For the text-containing cell, return its midpoint in [X, Y] coordinate format. 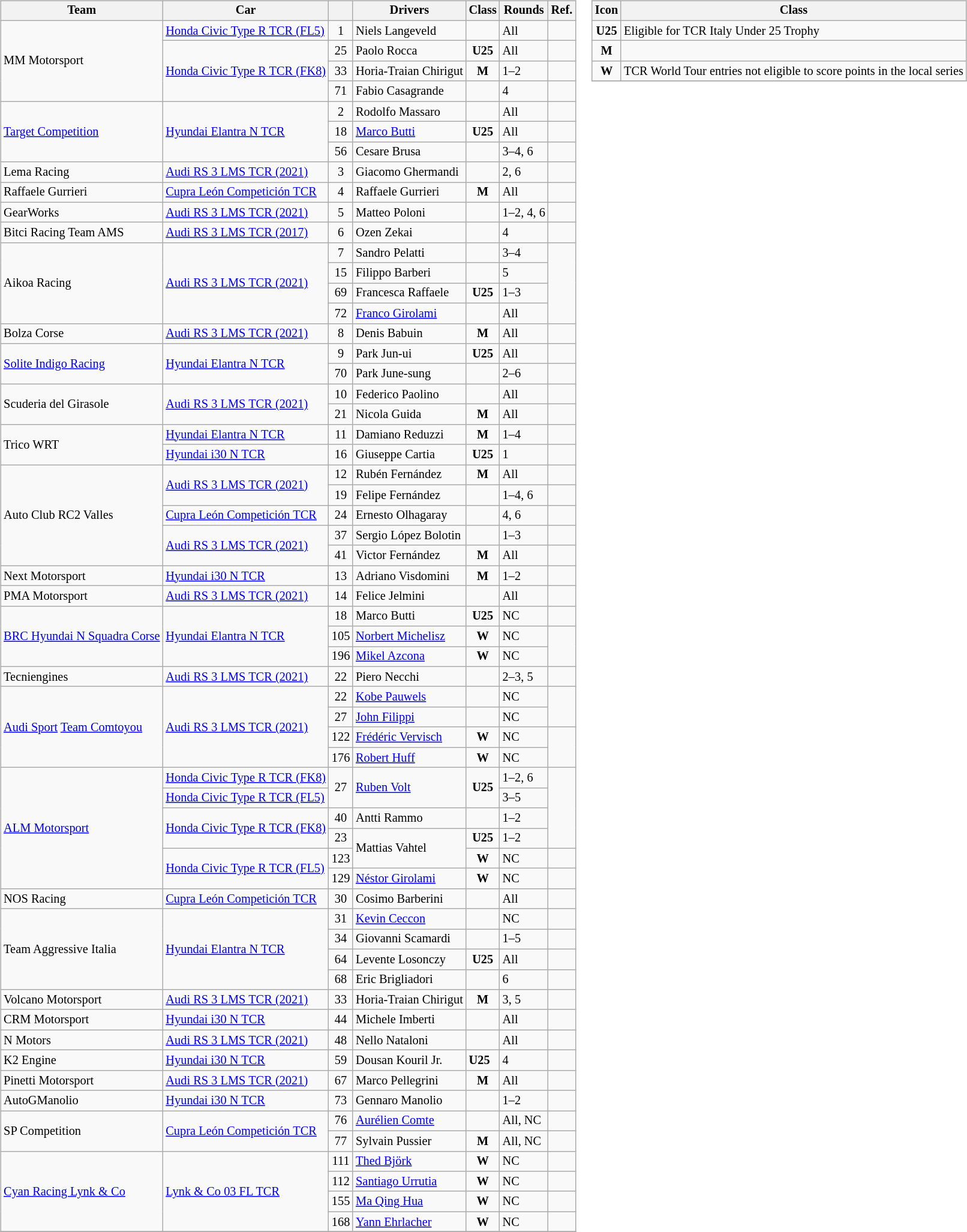
196 [341, 657]
Niels Langeveld [409, 31]
BRC Hyundai N Squadra Corse [82, 636]
41 [341, 555]
Néstor Girolami [409, 879]
1–5 [524, 939]
Frédéric Vervisch [409, 737]
68 [341, 979]
12 [341, 475]
Mikel Azcona [409, 657]
MM Motorsport [82, 61]
Eligible for TCR Italy Under 25 Trophy [794, 31]
105 [341, 636]
GearWorks [82, 212]
Pinetti Motorsport [82, 1080]
Paolo Rocca [409, 51]
Volcano Motorsport [82, 1000]
K2 Engine [82, 1060]
122 [341, 737]
Marco Pellegrini [409, 1080]
59 [341, 1060]
31 [341, 919]
Kobe Pauwels [409, 697]
Auto Club RC2 Valles [82, 515]
Solite Indigo Racing [82, 363]
Lema Racing [82, 172]
Rodolfo Massaro [409, 112]
Robert Huff [409, 758]
4, 6 [524, 515]
Gennaro Manolio [409, 1101]
2–3, 5 [524, 677]
3–5 [524, 798]
67 [341, 1080]
John Filippi [409, 717]
72 [341, 313]
1–2, 4, 6 [524, 212]
3, 5 [524, 1000]
AutoGManolio [82, 1101]
Santiago Urrutia [409, 1182]
Yann Ehrlacher [409, 1222]
Lynk & Co 03 FL TCR [246, 1191]
Ruben Volt [409, 788]
Matteo Poloni [409, 212]
Audi Sport Team Comtoyou [82, 727]
Victor Fernández [409, 555]
40 [341, 818]
Franco Girolami [409, 313]
Felice Jelmini [409, 596]
Trico WRT [82, 444]
Ozen Zekai [409, 233]
Michele Imberti [409, 1020]
Filippo Barberi [409, 273]
21 [341, 414]
11 [341, 434]
Drivers [409, 11]
70 [341, 374]
Aurélien Comte [409, 1121]
24 [341, 515]
Thed Björk [409, 1161]
Tecniengines [82, 677]
Giacomo Ghermandi [409, 172]
N Motors [82, 1040]
Cesare Brusa [409, 152]
Rounds [524, 11]
Piero Necchi [409, 677]
Dousan Kouril Jr. [409, 1060]
37 [341, 536]
Sergio López Bolotin [409, 536]
Eric Brigliadori [409, 979]
44 [341, 1020]
Aikoa Racing [82, 283]
Team Aggressive Italia [82, 949]
Cyan Racing Lynk & Co [82, 1191]
Giuseppe Cartia [409, 455]
23 [341, 839]
13 [341, 576]
Audi RS 3 LMS TCR (2017) [246, 233]
3–4 [524, 253]
1–2, 6 [524, 778]
Francesca Raffaele [409, 293]
168 [341, 1222]
Park Jun-ui [409, 354]
TCR World Tour entries not eligible to score points in the local series [794, 71]
9 [341, 354]
Bolza Corse [82, 333]
Rubén Fernández [409, 475]
1–4 [524, 434]
Cosimo Barberini [409, 899]
25 [341, 51]
Team [82, 11]
7 [341, 253]
14 [341, 596]
76 [341, 1121]
2 [341, 112]
111 [341, 1161]
Target Competition [82, 132]
Giovanni Scamardi [409, 939]
77 [341, 1141]
56 [341, 152]
CRM Motorsport [82, 1020]
Bitci Racing Team AMS [82, 233]
Ref. [561, 11]
Levente Losonczy [409, 959]
1–4, 6 [524, 495]
Mattias Vahtel [409, 848]
Denis Babuin [409, 333]
71 [341, 91]
ALM Motorsport [82, 828]
3 [341, 172]
2, 6 [524, 172]
48 [341, 1040]
Next Motorsport [82, 576]
PMA Motorsport [82, 596]
112 [341, 1182]
69 [341, 293]
Scuderia del Girasole [82, 404]
Icon [606, 11]
123 [341, 858]
Sylvain Pussier [409, 1141]
Nello Nataloni [409, 1040]
176 [341, 758]
NOS Racing [82, 899]
Kevin Ceccon [409, 919]
Nicola Guida [409, 414]
155 [341, 1201]
Antti Rammo [409, 818]
15 [341, 273]
Damiano Reduzzi [409, 434]
Ma Qing Hua [409, 1201]
Ernesto Olhagaray [409, 515]
Adriano Visdomini [409, 576]
73 [341, 1101]
16 [341, 455]
Fabio Casagrande [409, 91]
2–6 [524, 374]
19 [341, 495]
8 [341, 333]
3–4, 6 [524, 152]
10 [341, 394]
Norbert Michelisz [409, 636]
Felipe Fernández [409, 495]
64 [341, 959]
Park June-sung [409, 374]
34 [341, 939]
129 [341, 879]
30 [341, 899]
Sandro Pelatti [409, 253]
Car [246, 11]
Federico Paolino [409, 394]
SP Competition [82, 1131]
